Search for the cell housing the specified text and yield its (X, Y) center coordinate. 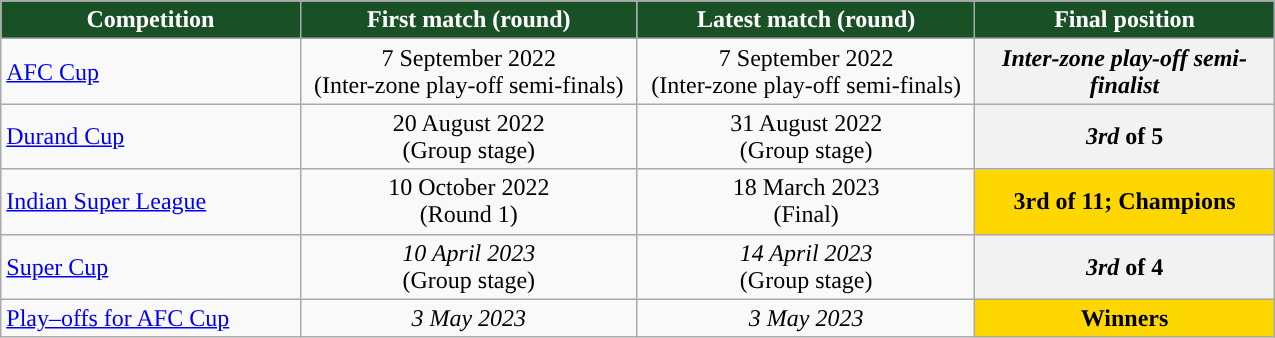
18 March 2023 (Final) (806, 202)
Durand Cup (150, 136)
20 August 2022(Group stage) (468, 136)
First match (round) (468, 20)
10 October 2022(Round 1) (468, 202)
Latest match (round) (806, 20)
3rd of 11; Champions (1124, 202)
Play–offs for AFC Cup (150, 318)
Winners (1124, 318)
10 April 2023(Group stage) (468, 266)
Final position (1124, 20)
3rd of 4 (1124, 266)
14 April 2023(Group stage) (806, 266)
Inter-zone play-off semi-finalist (1124, 72)
Indian Super League (150, 202)
AFC Cup (150, 72)
Super Cup (150, 266)
Competition (150, 20)
31 August 2022(Group stage) (806, 136)
3rd of 5 (1124, 136)
